Return the (X, Y) coordinate for the center point of the cell that contains the specified text.  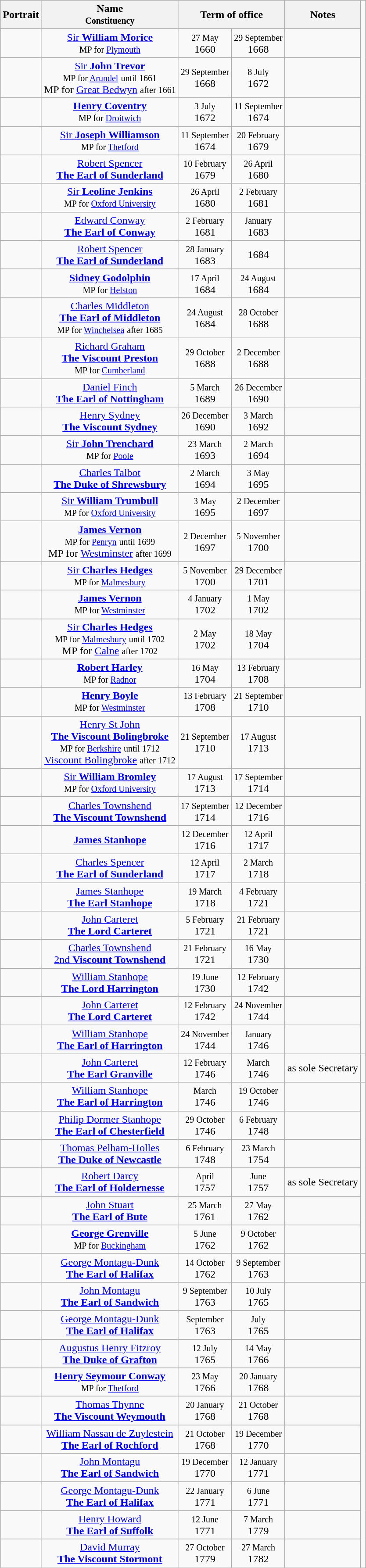
April1757 (205, 1182)
19 June1730 (205, 983)
29 October1688 (205, 358)
Richard GrahamThe Viscount PrestonMP for Cumberland (110, 358)
14 May1766 (258, 1353)
William StanhopeThe Lord Harrington (110, 983)
Sir Charles HedgesMP for Malmesbury until 1702MP for Calne after 1702 (110, 639)
Thomas Pelham-HollesThe Duke of Newcastle (110, 1154)
James Stanhope (110, 840)
Edward ConwayThe Earl of Conway (110, 226)
January1746 (258, 1040)
William Nassau de ZuylesteinThe Earl of Rochford (110, 1439)
29 October1746 (205, 1125)
Sir Leoline JenkinsMP for Oxford University (110, 197)
Henry HowardThe Earl of Suffolk (110, 1525)
July1765 (258, 1325)
2 December1688 (258, 358)
19 March1718 (205, 897)
Charles TownshendThe Viscount Townshend (110, 811)
Sir William TrumbullMP for Oxford University (110, 507)
3 March1692 (258, 421)
John StuartThe Earl of Bute (110, 1211)
4 January1702 (205, 605)
18 May1704 (258, 639)
27 May1762 (258, 1211)
Robert DarcyThe Earl of Holdernesse (110, 1182)
14 October1762 (205, 1268)
10 July1765 (258, 1296)
June1757 (258, 1182)
12 June1771 (205, 1525)
James VernonMP for Penryn until 1699MP for Westminster after 1699 (110, 541)
6 June1771 (258, 1496)
9 October1762 (258, 1239)
Charles TalbotThe Duke of Shrewsbury (110, 478)
12 February1746 (205, 1068)
23 March1754 (258, 1154)
Sir John TrenchardMP for Poole (110, 450)
12 July1765 (205, 1353)
January1683 (258, 226)
4 February1721 (258, 897)
Henry BoyleMP for Westminster (110, 702)
28 October1688 (258, 318)
8 July1672 (258, 78)
September1763 (205, 1325)
28 January1683 (205, 254)
22 January1771 (205, 1496)
23 March1693 (205, 450)
3 July1672 (205, 112)
John CarteretThe Earl Granville (110, 1068)
Charles Townshend2nd Viscount Townshend (110, 954)
Sir Joseph WilliamsonMP for Thetford (110, 140)
Charles MiddletonThe Earl of MiddletonMP for Winchelsea after 1685 (110, 318)
Portrait (21, 15)
Notes (323, 15)
1684 (258, 254)
Robert HarleyMP for Radnor (110, 673)
Henry SydneyThe Viscount Sydney (110, 421)
Charles SpencerThe Earl of Sunderland (110, 868)
10 February1679 (205, 169)
George GrenvilleMP for Buckingham (110, 1239)
12 January1771 (258, 1468)
Henry CoventryMP for Droitwich (110, 112)
David MurrayThe Viscount Stormont (110, 1553)
Term of office (232, 15)
Philip Dormer StanhopeThe Earl of Chesterfield (110, 1125)
23 May1766 (205, 1382)
Sir John TrevorMP for Arundel until 1661MP for Great Bedwyn after 1661 (110, 78)
7 March1779 (258, 1525)
Sir William BromleyMP for Oxford University (110, 783)
19 October1746 (258, 1097)
Henry St JohnThe Viscount BolingbrokeMP for Berkshire until 1712Viscount Bolingbroke after 1712 (110, 742)
5 June1762 (205, 1239)
20 February1679 (258, 140)
27 October1779 (205, 1553)
27 May1660 (205, 43)
16 May1704 (205, 673)
5 March1689 (205, 392)
Thomas ThynneThe Viscount Weymouth (110, 1411)
Augustus Henry FitzroyThe Duke of Grafton (110, 1353)
25 March1761 (205, 1211)
2 May1702 (205, 639)
James VernonMP for Westminster (110, 605)
2 March1718 (258, 868)
Henry Seymour ConwayMP for Thetford (110, 1382)
Sir Charles HedgesMP for Malmesbury (110, 576)
James StanhopeThe Earl Stanhope (110, 897)
27 March1782 (258, 1553)
29 December1701 (258, 576)
1 May1702 (258, 605)
5 February1721 (205, 926)
16 May1730 (258, 954)
NameConstituency (110, 15)
Sir William MoriceMP for Plymouth (110, 43)
17 April1684 (205, 283)
Daniel FinchThe Earl of Nottingham (110, 392)
Sidney GodolphinMP for Helston (110, 283)
